Find where the given text appears and provide that cell's center as [x, y] coordinate. 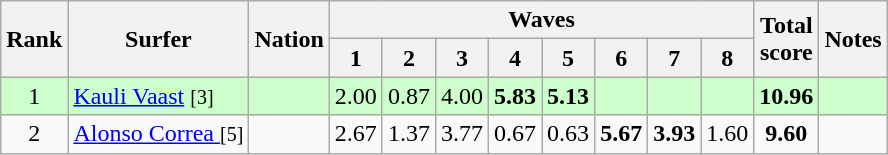
8 [728, 58]
10.96 [786, 96]
3.93 [674, 134]
5.13 [568, 96]
Nation [289, 39]
Kauli Vaast [3] [158, 96]
9.60 [786, 134]
3 [462, 58]
1.37 [408, 134]
6 [622, 58]
5.83 [514, 96]
3.77 [462, 134]
0.87 [408, 96]
4 [514, 58]
Notes [853, 39]
5.67 [622, 134]
4.00 [462, 96]
Alonso Correa [5] [158, 134]
0.63 [568, 134]
5 [568, 58]
Waves [541, 20]
1.60 [728, 134]
Surfer [158, 39]
Rank [34, 39]
Totalscore [786, 39]
0.67 [514, 134]
2.00 [356, 96]
2.67 [356, 134]
7 [674, 58]
